Locate the cell with the specified text and output its [x, y] center coordinate. 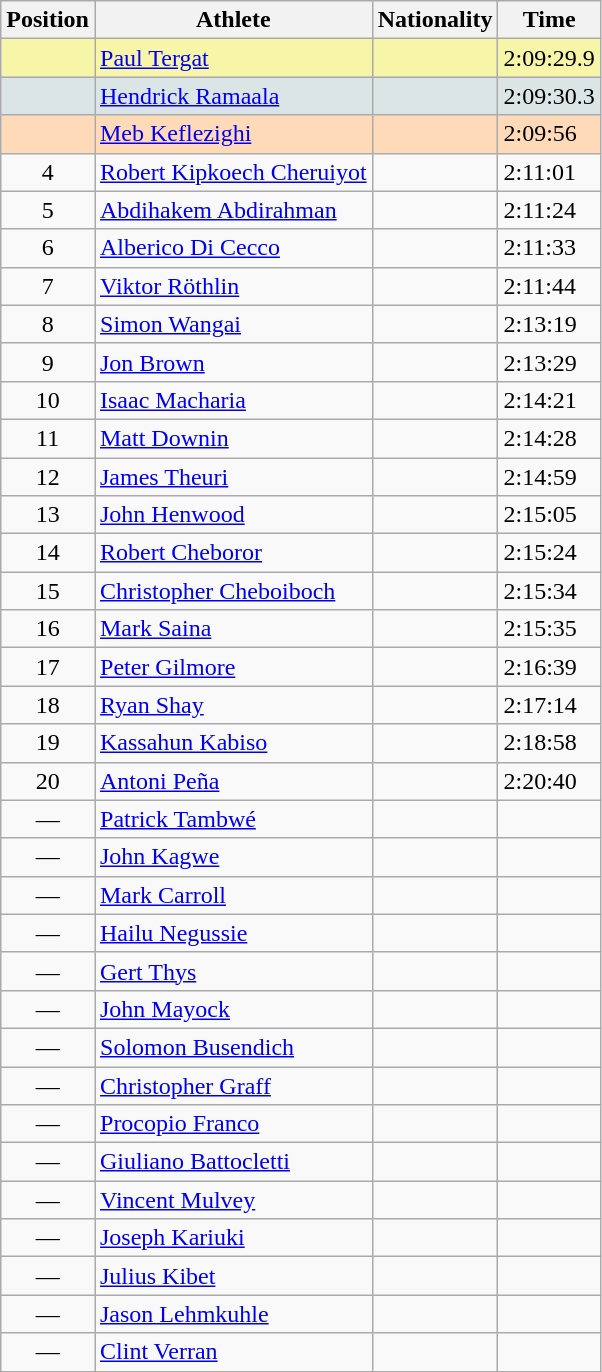
John Kagwe [233, 857]
2:15:35 [549, 629]
Jason Lehmkuhle [233, 1314]
Christopher Cheboiboch [233, 591]
5 [48, 210]
2:13:19 [549, 324]
Procopio Franco [233, 1124]
John Henwood [233, 515]
Julius Kibet [233, 1276]
2:16:39 [549, 667]
9 [48, 362]
Christopher Graff [233, 1085]
10 [48, 400]
Hailu Negussie [233, 933]
2:11:44 [549, 286]
2:15:05 [549, 515]
18 [48, 705]
Mark Saina [233, 629]
2:14:21 [549, 400]
2:09:56 [549, 134]
Abdihakem Abdirahman [233, 210]
2:14:28 [549, 438]
17 [48, 667]
2:11:33 [549, 248]
20 [48, 781]
James Theuri [233, 477]
Giuliano Battocletti [233, 1162]
Nationality [435, 20]
14 [48, 553]
Athlete [233, 20]
Hendrick Ramaala [233, 96]
Jon Brown [233, 362]
Alberico Di Cecco [233, 248]
Gert Thys [233, 971]
2:11:24 [549, 210]
John Mayock [233, 1009]
Solomon Busendich [233, 1047]
Antoni Peña [233, 781]
Simon Wangai [233, 324]
Position [48, 20]
Meb Keflezighi [233, 134]
2:09:30.3 [549, 96]
11 [48, 438]
2:11:01 [549, 172]
Kassahun Kabiso [233, 743]
Robert Cheboror [233, 553]
2:15:24 [549, 553]
2:18:58 [549, 743]
Robert Kipkoech Cheruiyot [233, 172]
16 [48, 629]
15 [48, 591]
2:17:14 [549, 705]
Viktor Röthlin [233, 286]
Time [549, 20]
Patrick Tambwé [233, 819]
12 [48, 477]
Peter Gilmore [233, 667]
Vincent Mulvey [233, 1200]
Matt Downin [233, 438]
4 [48, 172]
19 [48, 743]
8 [48, 324]
Clint Verran [233, 1352]
Isaac Macharia [233, 400]
Paul Tergat [233, 58]
Mark Carroll [233, 895]
Joseph Kariuki [233, 1238]
2:13:29 [549, 362]
2:15:34 [549, 591]
7 [48, 286]
6 [48, 248]
2:20:40 [549, 781]
Ryan Shay [233, 705]
13 [48, 515]
2:14:59 [549, 477]
2:09:29.9 [549, 58]
